Determine the [x, y] coordinate at the center of the cell enclosing the given text.  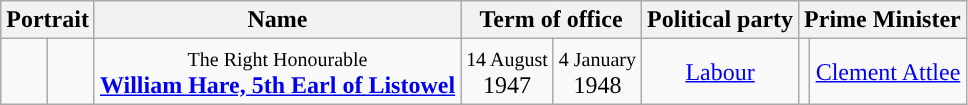
Political party [720, 20]
4 January1948 [597, 72]
14 August1947 [508, 72]
Portrait [48, 20]
The Right HonourableWilliam Hare, 5th Earl of Listowel [277, 72]
Clement Attlee [888, 72]
Term of office [552, 20]
Labour [720, 72]
Prime Minister [883, 20]
Name [277, 20]
